Determine the (x, y) coordinate at the center of the cell enclosing the given text.  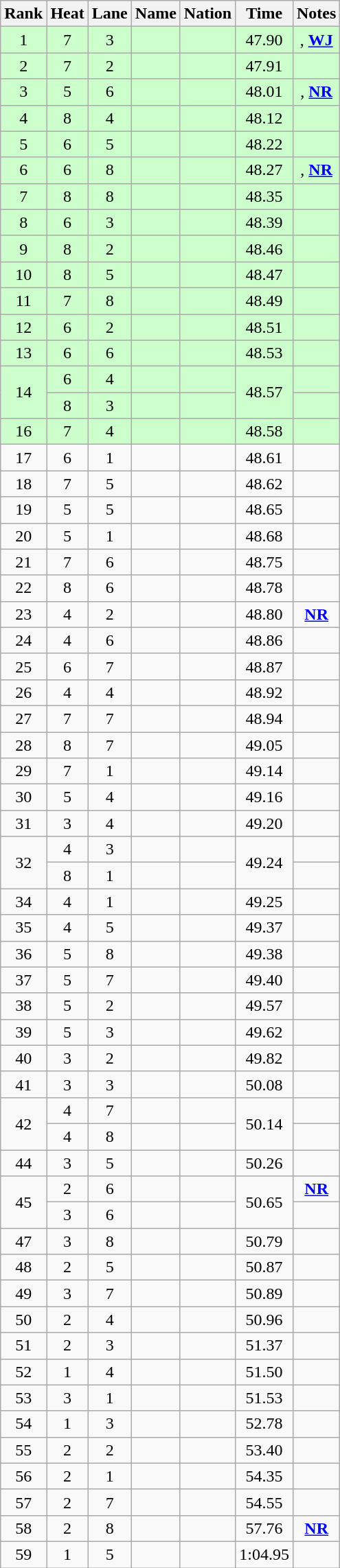
39 (23, 1032)
Time (264, 14)
35 (23, 928)
48.62 (264, 484)
59 (23, 1554)
14 (23, 393)
49.82 (264, 1058)
36 (23, 954)
48.39 (264, 222)
54.55 (264, 1502)
55 (23, 1450)
49.24 (264, 863)
48.53 (264, 353)
48.35 (264, 196)
47 (23, 1241)
48.94 (264, 718)
52.78 (264, 1424)
49.37 (264, 928)
54 (23, 1424)
50.87 (264, 1267)
22 (23, 588)
32 (23, 863)
1:04.95 (264, 1554)
Notes (316, 14)
37 (23, 980)
53.40 (264, 1450)
54.35 (264, 1476)
21 (23, 562)
50.08 (264, 1084)
49.25 (264, 902)
40 (23, 1058)
48.92 (264, 692)
47.91 (264, 66)
42 (23, 1123)
50.96 (264, 1320)
48.49 (264, 301)
48.87 (264, 666)
25 (23, 666)
44 (23, 1163)
23 (23, 614)
10 (23, 274)
Nation (207, 14)
Rank (23, 14)
49.16 (264, 797)
24 (23, 640)
51.50 (264, 1372)
48 (23, 1267)
48.75 (264, 562)
Heat (67, 14)
48.57 (264, 393)
9 (23, 248)
56 (23, 1476)
52 (23, 1372)
50.89 (264, 1294)
51.37 (264, 1346)
27 (23, 718)
49.40 (264, 980)
49.05 (264, 745)
57.76 (264, 1528)
50.14 (264, 1123)
48.22 (264, 144)
48.46 (264, 248)
45 (23, 1202)
51.53 (264, 1398)
48.78 (264, 588)
50.65 (264, 1202)
48.86 (264, 640)
30 (23, 797)
38 (23, 1006)
57 (23, 1502)
31 (23, 823)
48.27 (264, 170)
53 (23, 1398)
49.62 (264, 1032)
28 (23, 745)
48.12 (264, 118)
49.20 (264, 823)
47.90 (264, 40)
41 (23, 1084)
Name (155, 14)
48.01 (264, 92)
49.38 (264, 954)
20 (23, 536)
49 (23, 1294)
49.57 (264, 1006)
48.58 (264, 432)
48.65 (264, 510)
12 (23, 327)
17 (23, 458)
Lane (110, 14)
48.68 (264, 536)
13 (23, 353)
26 (23, 692)
11 (23, 301)
18 (23, 484)
50.26 (264, 1163)
48.51 (264, 327)
, WJ (316, 40)
51 (23, 1346)
48.61 (264, 458)
16 (23, 432)
48.47 (264, 274)
50.79 (264, 1241)
49.14 (264, 771)
50 (23, 1320)
58 (23, 1528)
48.80 (264, 614)
34 (23, 902)
29 (23, 771)
19 (23, 510)
